Return [X, Y] of the center of cell containing provided text 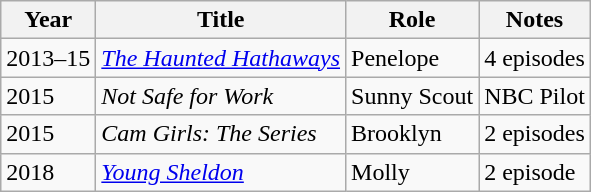
Sunny Scout [412, 96]
Molly [412, 172]
Penelope [412, 58]
Year [48, 20]
Cam Girls: The Series [221, 134]
NBC Pilot [535, 96]
Young Sheldon [221, 172]
Brooklyn [412, 134]
2 episode [535, 172]
Role [412, 20]
2013–15 [48, 58]
The Haunted Hathaways [221, 58]
2 episodes [535, 134]
Not Safe for Work [221, 96]
2018 [48, 172]
4 episodes [535, 58]
Notes [535, 20]
Title [221, 20]
